Return [X, Y] of the center of cell containing provided text 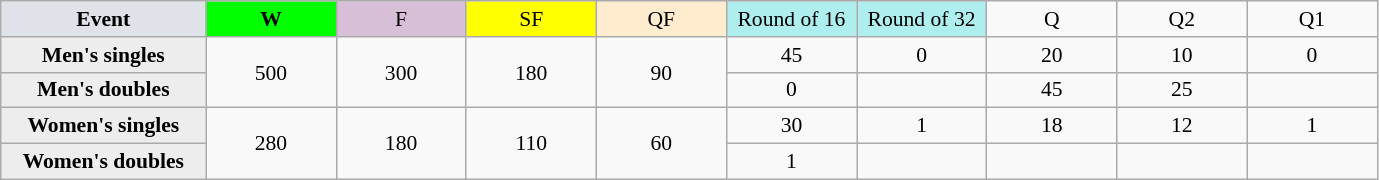
Men's doubles [104, 90]
Q [1052, 19]
280 [271, 144]
W [271, 19]
10 [1182, 55]
20 [1052, 55]
Men's singles [104, 55]
12 [1182, 126]
30 [791, 126]
Q1 [1312, 19]
Q2 [1182, 19]
Event [104, 19]
500 [271, 72]
F [401, 19]
Women's singles [104, 126]
60 [661, 144]
QF [661, 19]
110 [531, 144]
Round of 32 [921, 19]
300 [401, 72]
Round of 16 [791, 19]
SF [531, 19]
Women's doubles [104, 162]
25 [1182, 90]
90 [661, 72]
18 [1052, 126]
